Identify which cell holds the provided text, then report its [x, y] central coordinate. 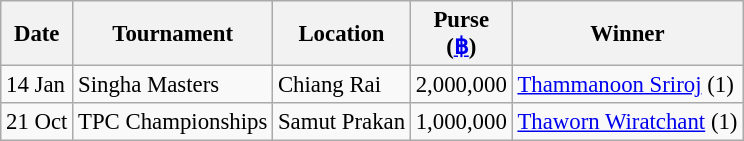
1,000,000 [461, 122]
Thaworn Wiratchant (1) [628, 122]
Samut Prakan [342, 122]
Chiang Rai [342, 85]
TPC Championships [173, 122]
Date [37, 34]
Singha Masters [173, 85]
Thammanoon Sriroj (1) [628, 85]
14 Jan [37, 85]
2,000,000 [461, 85]
Tournament [173, 34]
Winner [628, 34]
21 Oct [37, 122]
Purse(฿) [461, 34]
Location [342, 34]
